Detect which cell encompasses the target text, then output its (X, Y) center coordinate. 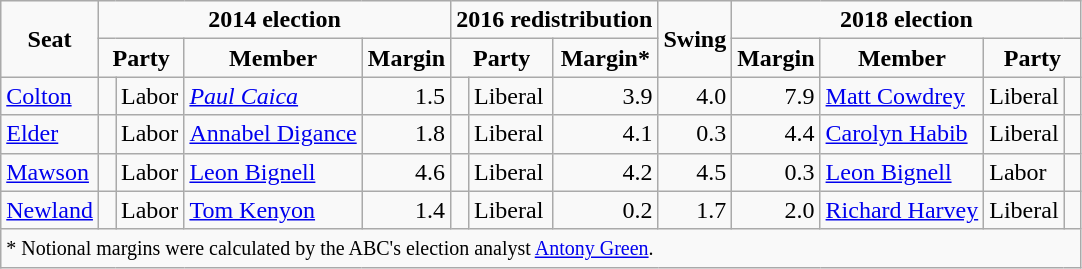
3.9 (606, 96)
2016 redistribution (554, 20)
7.9 (776, 96)
4.0 (695, 96)
1.7 (695, 210)
Richard Harvey (902, 210)
* Notional margins were calculated by the ABC's election analyst Antony Green. (541, 248)
Colton (50, 96)
4.4 (776, 134)
2018 election (906, 20)
Annabel Digance (273, 134)
Elder (50, 134)
4.6 (406, 172)
4.1 (606, 134)
Swing (695, 39)
1.4 (406, 210)
Tom Kenyon (273, 210)
Matt Cowdrey (902, 96)
0.2 (606, 210)
2014 election (274, 20)
4.2 (606, 172)
4.5 (695, 172)
Paul Caica (273, 96)
1.5 (406, 96)
Seat (50, 39)
Carolyn Habib (902, 134)
Margin* (606, 58)
2.0 (776, 210)
Newland (50, 210)
Mawson (50, 172)
1.8 (406, 134)
